Scan for the cell matching the given text and deliver its [X, Y] coordinate at center. 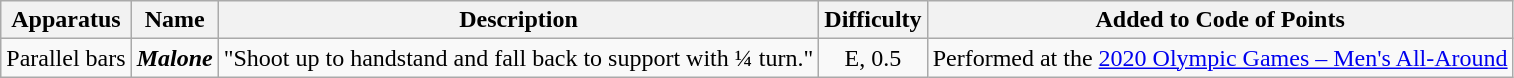
E, 0.5 [873, 58]
Difficulty [873, 20]
Malone [174, 58]
"Shoot up to handstand and fall back to support with ¼ turn." [518, 58]
Apparatus [66, 20]
Name [174, 20]
Parallel bars [66, 58]
Performed at the 2020 Olympic Games – Men's All-Around [1220, 58]
Description [518, 20]
Added to Code of Points [1220, 20]
